Return [x, y] of the center of cell containing provided text 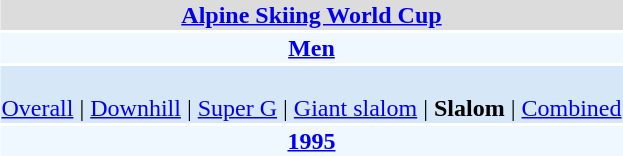
1995 [312, 141]
Alpine Skiing World Cup [312, 15]
Overall | Downhill | Super G | Giant slalom | Slalom | Combined [312, 94]
Men [312, 48]
